For the text-containing cell, return its midpoint in (X, Y) coordinate format. 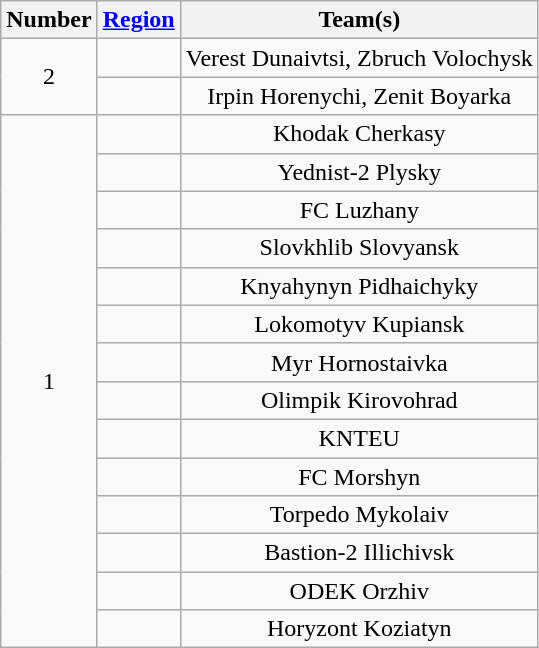
ODEK Orzhiv (359, 591)
Horyzont Koziatyn (359, 629)
Torpedo Mykolaiv (359, 515)
FC Morshyn (359, 477)
FC Luzhany (359, 210)
Lokomotyv Kupiansk (359, 324)
Khodak Cherkasy (359, 134)
1 (49, 382)
Number (49, 20)
Myr Hornostaivka (359, 362)
Knyahynyn Pidhaichyky (359, 286)
Slovkhlib Slovyansk (359, 248)
Yednist-2 Plysky (359, 172)
KNTEU (359, 438)
Team(s) (359, 20)
Region (138, 20)
Irpin Horenychi, Zenit Boyarka (359, 96)
Olimpik Kirovohrad (359, 400)
2 (49, 77)
Bastion-2 Illichivsk (359, 553)
Verest Dunaivtsi, Zbruch Volochysk (359, 58)
